Extract the [X, Y] coordinate from the center of the cell holding the provided text.  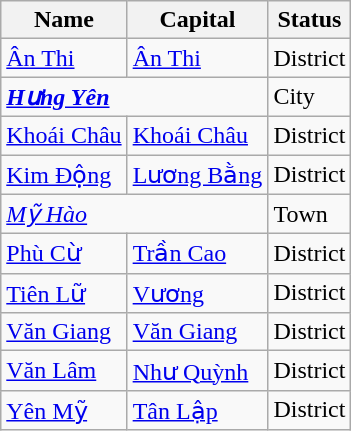
Như Quỳnh [198, 371]
Trần Cao [198, 254]
Vương [198, 293]
Town [310, 214]
Tân Lập [198, 410]
Kim Động [64, 174]
Status [310, 20]
Capital [198, 20]
Mỹ Hào [134, 214]
Văn Lâm [64, 371]
Tiên Lữ [64, 293]
City [310, 97]
Lương Bằng [198, 174]
Hưng Yên [134, 97]
Phù Cừ [64, 254]
Name [64, 20]
Yên Mỹ [64, 410]
